Identify which cell holds the provided text, then report its (x, y) central coordinate. 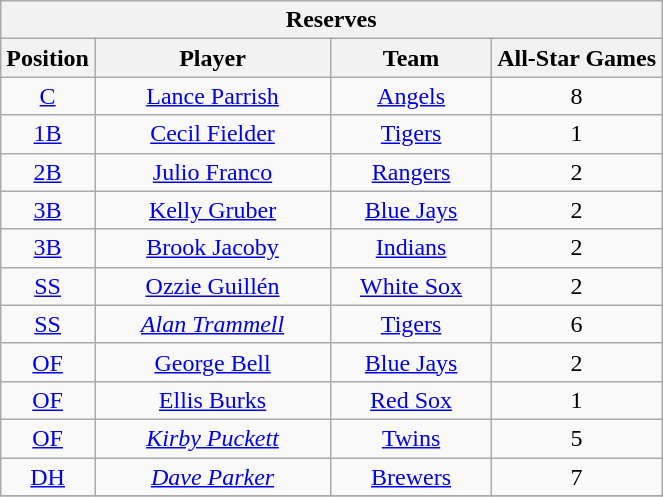
Player (212, 58)
Lance Parrish (212, 96)
1B (48, 134)
8 (577, 96)
Red Sox (412, 400)
All-Star Games (577, 58)
Kelly Gruber (212, 210)
DH (48, 477)
Team (412, 58)
2B (48, 172)
Cecil Fielder (212, 134)
Position (48, 58)
Angels (412, 96)
Brewers (412, 477)
Rangers (412, 172)
Ellis Burks (212, 400)
Twins (412, 438)
White Sox (412, 286)
Reserves (332, 20)
5 (577, 438)
Julio Franco (212, 172)
Dave Parker (212, 477)
Indians (412, 248)
7 (577, 477)
Ozzie Guillén (212, 286)
Alan Trammell (212, 324)
George Bell (212, 362)
Brook Jacoby (212, 248)
6 (577, 324)
Kirby Puckett (212, 438)
C (48, 96)
